Determine the (X, Y) coordinate at the center of the cell enclosing the given text.  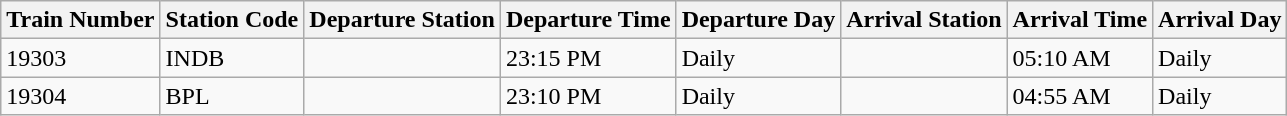
Train Number (80, 20)
23:10 PM (588, 96)
Arrival Day (1220, 20)
Arrival Time (1080, 20)
19304 (80, 96)
Departure Day (758, 20)
INDB (232, 58)
05:10 AM (1080, 58)
04:55 AM (1080, 96)
Arrival Station (924, 20)
19303 (80, 58)
Station Code (232, 20)
23:15 PM (588, 58)
Departure Time (588, 20)
Departure Station (402, 20)
BPL (232, 96)
